Pinpoint the cell where the given text exists, returning its (x, y) midpoint coordinate. 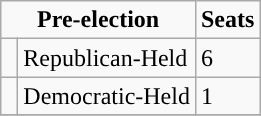
1 (227, 96)
Seats (227, 20)
Pre-election (98, 20)
Republican-Held (107, 58)
Democratic-Held (107, 96)
6 (227, 58)
